Return (x, y) of the center of cell containing provided text 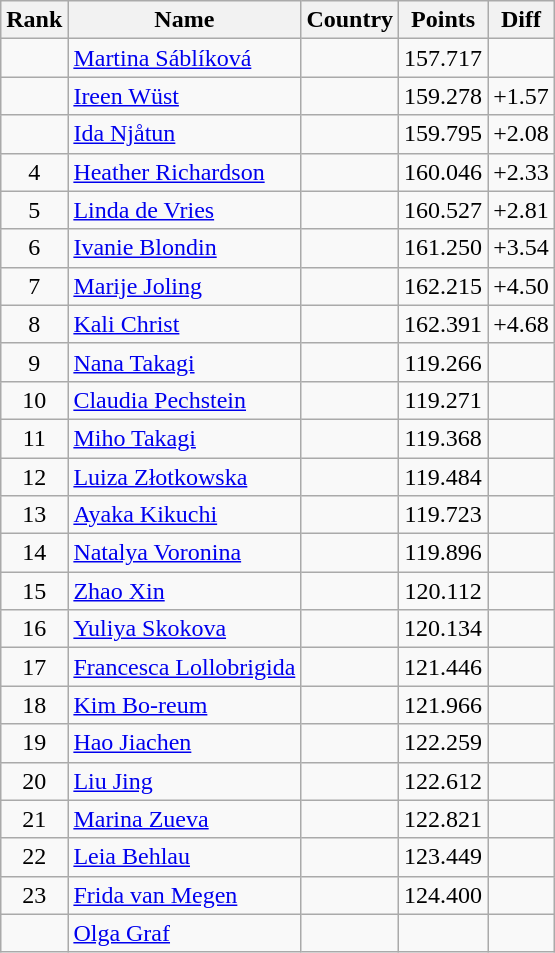
Natalya Voronina (184, 553)
12 (34, 477)
21 (34, 819)
120.134 (444, 629)
20 (34, 781)
Miho Takagi (184, 438)
119.266 (444, 362)
119.368 (444, 438)
17 (34, 667)
9 (34, 362)
18 (34, 705)
5 (34, 210)
Diff (522, 20)
16 (34, 629)
23 (34, 895)
Marina Zueva (184, 819)
Luiza Złotkowska (184, 477)
Frida van Megen (184, 895)
124.400 (444, 895)
Claudia Pechstein (184, 400)
Olga Graf (184, 933)
19 (34, 743)
Martina Sáblíková (184, 58)
Leia Behlau (184, 857)
Kali Christ (184, 324)
159.795 (444, 134)
+2.33 (522, 172)
122.259 (444, 743)
+4.68 (522, 324)
121.966 (444, 705)
Francesca Lollobrigida (184, 667)
Hao Jiachen (184, 743)
Points (444, 20)
119.896 (444, 553)
123.449 (444, 857)
15 (34, 591)
122.821 (444, 819)
Linda de Vries (184, 210)
7 (34, 286)
160.527 (444, 210)
122.612 (444, 781)
Ida Njåtun (184, 134)
Name (184, 20)
119.271 (444, 400)
162.215 (444, 286)
157.717 (444, 58)
+1.57 (522, 96)
159.278 (444, 96)
10 (34, 400)
160.046 (444, 172)
4 (34, 172)
Ireen Wüst (184, 96)
+2.81 (522, 210)
Marije Joling (184, 286)
Rank (34, 20)
120.112 (444, 591)
Country (350, 20)
+4.50 (522, 286)
161.250 (444, 248)
+3.54 (522, 248)
Ivanie Blondin (184, 248)
13 (34, 515)
Yuliya Skokova (184, 629)
Ayaka Kikuchi (184, 515)
119.484 (444, 477)
8 (34, 324)
Nana Takagi (184, 362)
121.446 (444, 667)
14 (34, 553)
Zhao Xin (184, 591)
11 (34, 438)
Liu Jing (184, 781)
Heather Richardson (184, 172)
22 (34, 857)
6 (34, 248)
+2.08 (522, 134)
162.391 (444, 324)
Kim Bo-reum (184, 705)
119.723 (444, 515)
